Determine the [x, y] coordinate at the center of the cell enclosing the given text.  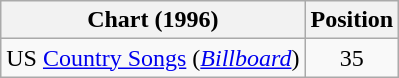
Position [352, 20]
US Country Songs (Billboard) [153, 58]
Chart (1996) [153, 20]
35 [352, 58]
